Output the [X, Y] coordinate of the center of the cell containing the given text.  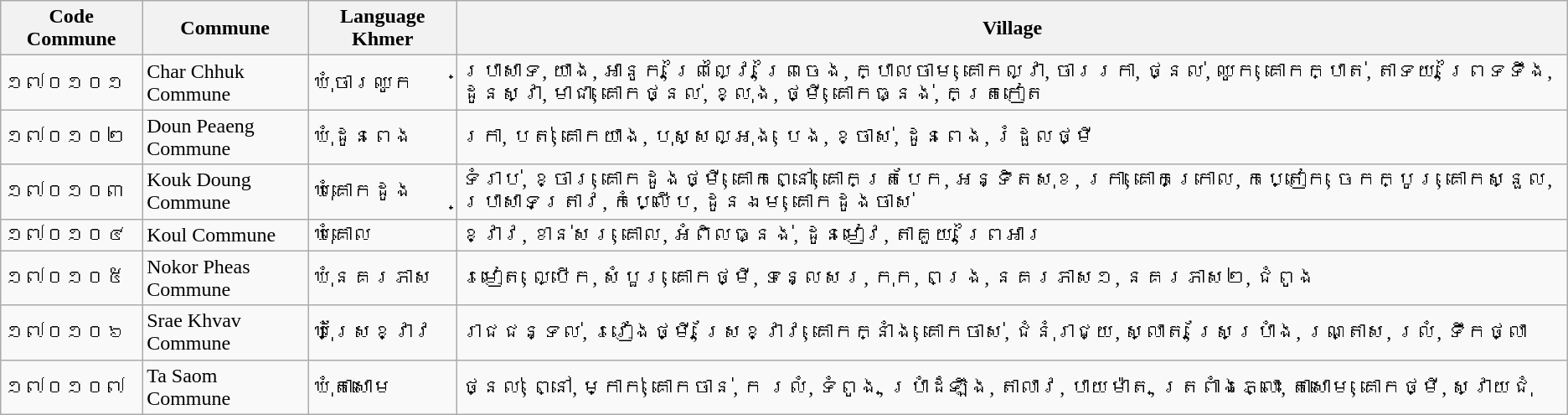
១៧០១០៥ [72, 278]
១៧០១០៧ [72, 387]
១៧០១០១ [72, 82]
រកា, បត់, គោកយាង, បុស្សល្អុង, បេង, ខ្ចាស់, ដូនពេង, រំដួលថ្មី [1012, 137]
ឃុំនគរភាស [383, 278]
១៧០១០៣ [72, 191]
Kouk Doung Commune [225, 191]
Language Khmer [383, 29]
ឃុំចារឈូក [383, 82]
ឃុំគោកដូង [383, 191]
ឃុំគោល [383, 235]
ថ្នល់, ព្នៅ, ម្កាក់, គោកចាន់, ក រលំ, ទំពូង, ប្រាំដំឡឹង, តាលាវ, បាយម៉ាត, ត្រពាំងភ្លោះ, តាសោម, គោកថ្មី, ស្វាយជុំ [1012, 387]
Char Chhuk Commune [225, 82]
១៧០១០២ [72, 137]
ខ្វាវ, ខាន់សរ, គោល, អំពិលធ្នង់, ដូនមៀវ, តាគួយ, ព្រៃអារ [1012, 235]
Commune [225, 29]
Nokor Pheas Commune [225, 278]
ឃុំតាសោម [383, 387]
ឃុំដូនពេង [383, 137]
Koul Commune [225, 235]
រាជជន្ទល់, រវៀងថ្មី, ស្រែខ្វាវ, គោកក្នាំង, គោកចាស់, ជំនុំរាជ្យ, ស្លាត, ស្រែប្រាំង, រណ្តាស, រលំ, ទឹកថ្លា [1012, 332]
១៧០១០៦ [72, 332]
Code Commune [72, 29]
ទំរាប់, ខ្ចារ, គោកដូងថ្មី, គោកព្នៅ, គោកត្របែក, អន្ទិតសុខ, រកា, គោកក្រោល, កប្តៀក, ចេកក្បូរ, គោកស្នួល, ប្រាសាទត្រាវ, កំប្លើប, ដូនឯម, គោកដូងចាស់ [1012, 191]
១៧០១០៤ [72, 235]
Doun Peaeng Commune [225, 137]
ឃុំស្រែខ្វាវ [383, 332]
Village [1012, 29]
រមៀត, ល្បើក, សំបួរ, គោកថ្មី, ទនេ្លសរ, កុក, ពង្រ, នគរភាស១, នគរភាស២, ជំពូង [1012, 278]
Ta Saom Commune [225, 387]
Srae Khvav Commune [225, 332]
